Extract the (x, y) coordinate from the center of the cell holding the provided text.  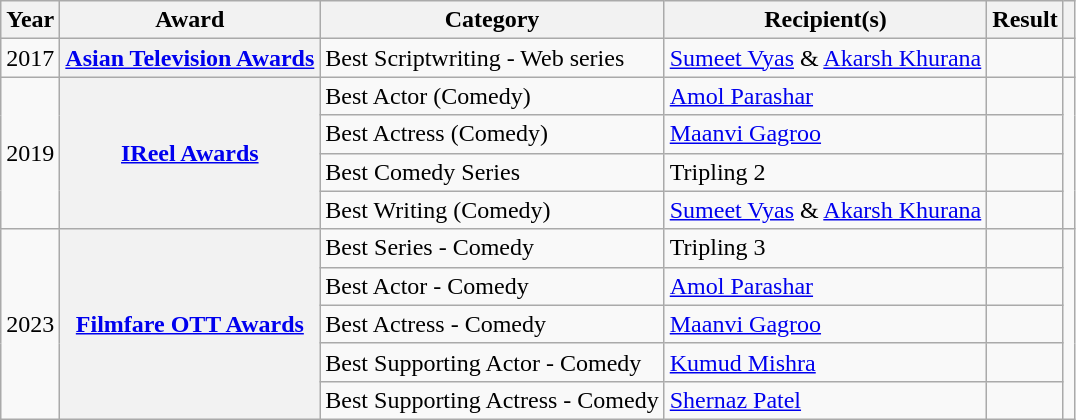
2019 (30, 153)
Recipient(s) (826, 20)
Best Actor - Comedy (492, 286)
Kumud Mishra (826, 362)
Category (492, 20)
Tripling 2 (826, 172)
Best Supporting Actor - Comedy (492, 362)
Year (30, 20)
Best Comedy Series (492, 172)
Best Series - Comedy (492, 248)
Filmfare OTT Awards (190, 324)
Best Actress (Comedy) (492, 134)
Best Supporting Actress - Comedy (492, 400)
Best Writing (Comedy) (492, 210)
Asian Television Awards (190, 58)
Best Actress - Comedy (492, 324)
Result (1025, 20)
2023 (30, 324)
Best Scriptwriting - Web series (492, 58)
Shernaz Patel (826, 400)
Best Actor (Comedy) (492, 96)
Award (190, 20)
2017 (30, 58)
IReel Awards (190, 153)
Tripling 3 (826, 248)
